Capture the cell that displays the provided text and extract its (X, Y) central coordinate. 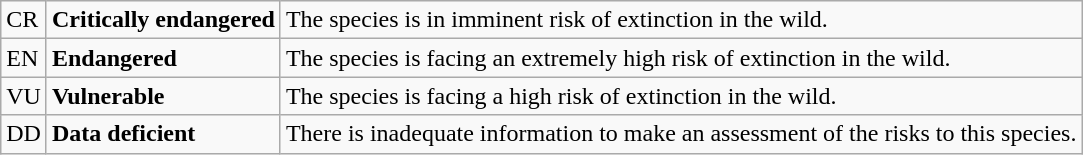
There is inadequate information to make an assessment of the risks to this species. (681, 134)
The species is facing an extremely high risk of extinction in the wild. (681, 58)
Data deficient (163, 134)
DD (24, 134)
VU (24, 96)
Critically endangered (163, 20)
Vulnerable (163, 96)
The species is in imminent risk of extinction in the wild. (681, 20)
EN (24, 58)
Endangered (163, 58)
The species is facing a high risk of extinction in the wild. (681, 96)
CR (24, 20)
